Output the [x, y] coordinate of the center of the cell containing the given text.  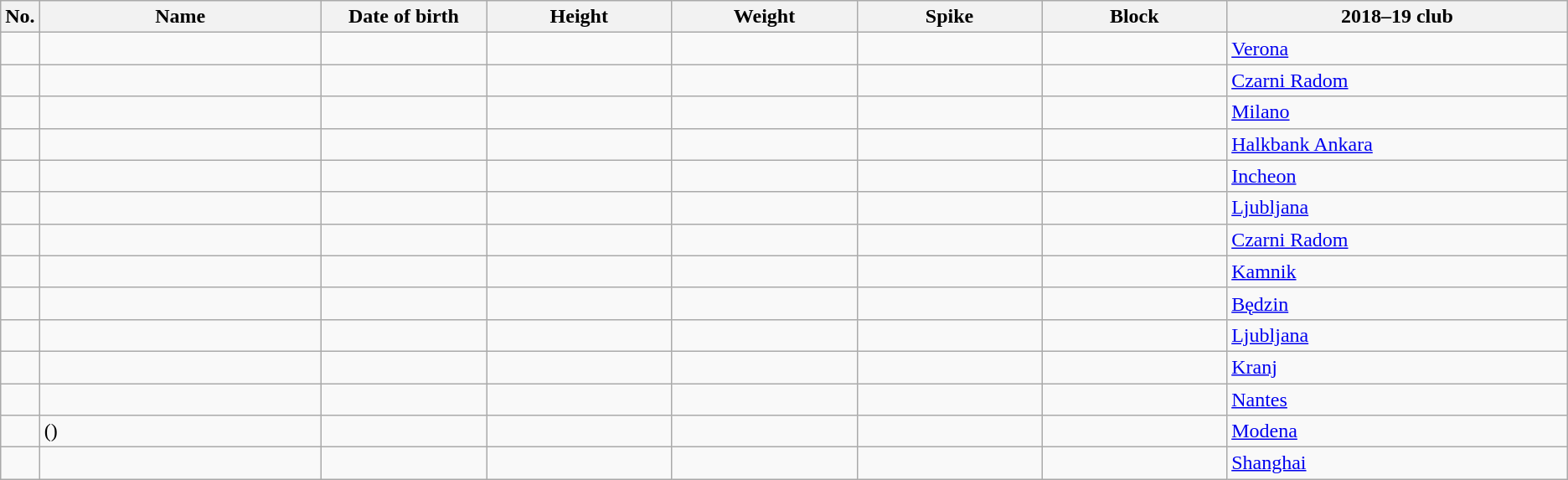
Będzin [1397, 303]
Date of birth [404, 17]
() [180, 431]
Block [1134, 17]
Kamnik [1397, 271]
Modena [1397, 431]
Height [580, 17]
Halkbank Ankara [1397, 144]
2018–19 club [1397, 17]
Name [180, 17]
Nantes [1397, 400]
Weight [764, 17]
Kranj [1397, 367]
Shanghai [1397, 463]
Verona [1397, 49]
Milano [1397, 112]
Incheon [1397, 176]
Spike [950, 17]
No. [20, 17]
